Return the [x, y] coordinate for the center point of the cell that contains the specified text.  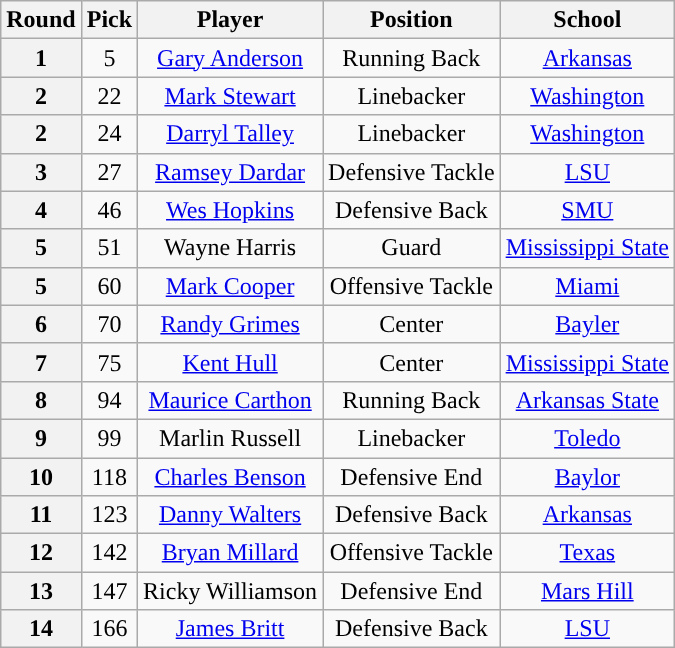
99 [109, 438]
Toledo [587, 438]
Player [230, 20]
Danny Walters [230, 515]
147 [109, 591]
70 [109, 324]
Texas [587, 553]
46 [109, 210]
Gary Anderson [230, 58]
7 [41, 362]
Ramsey Dardar [230, 172]
Maurice Carthon [230, 400]
166 [109, 629]
51 [109, 248]
Randy Grimes [230, 324]
Ricky Williamson [230, 591]
Mark Cooper [230, 286]
James Britt [230, 629]
27 [109, 172]
Bryan Millard [230, 553]
Round [41, 20]
Marlin Russell [230, 438]
Mars Hill [587, 591]
Darryl Talley [230, 134]
Defensive Tackle [412, 172]
Mark Stewart [230, 96]
Position [412, 20]
12 [41, 553]
Arkansas State [587, 400]
14 [41, 629]
142 [109, 553]
SMU [587, 210]
Pick [109, 20]
School [587, 20]
22 [109, 96]
4 [41, 210]
9 [41, 438]
1 [41, 58]
123 [109, 515]
Kent Hull [230, 362]
Guard [412, 248]
Wayne Harris [230, 248]
Bayler [587, 324]
8 [41, 400]
118 [109, 477]
Charles Benson [230, 477]
13 [41, 591]
60 [109, 286]
3 [41, 172]
10 [41, 477]
94 [109, 400]
75 [109, 362]
6 [41, 324]
Wes Hopkins [230, 210]
11 [41, 515]
Miami [587, 286]
Baylor [587, 477]
24 [109, 134]
